Provide the [X, Y] coordinate of the cell's center where the given text is located.  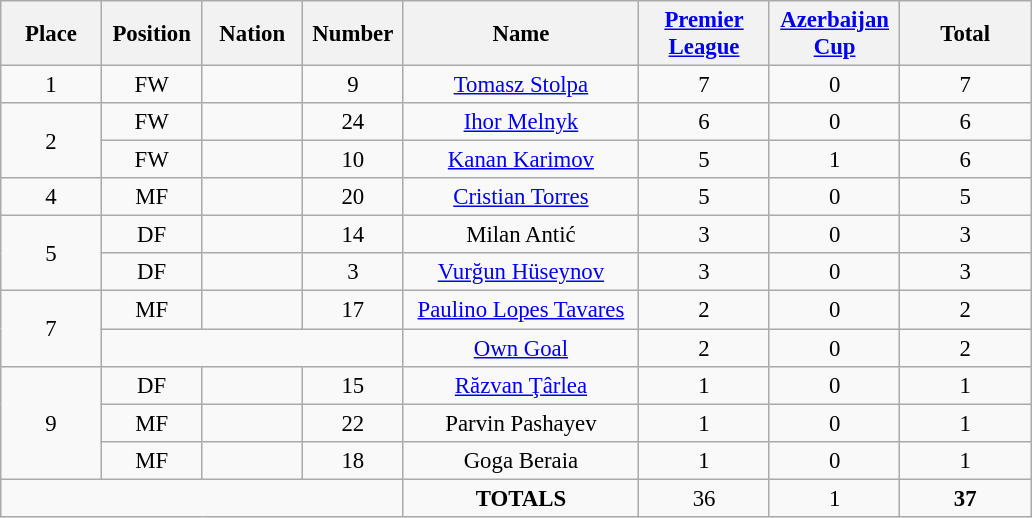
15 [354, 385]
10 [354, 160]
14 [354, 235]
Răzvan Ţârlea [521, 385]
Own Goal [521, 348]
Place [52, 34]
Milan Antić [521, 235]
Tomasz Stolpa [521, 85]
Ihor Melnyk [521, 122]
TOTALS [521, 498]
18 [354, 460]
Name [521, 34]
Parvin Pashayev [521, 423]
Azerbaijan Cup [834, 34]
Position [152, 34]
Premier League [704, 34]
36 [704, 498]
Cristian Torres [521, 197]
Number [354, 34]
Vurğun Hüseynov [521, 273]
17 [354, 310]
22 [354, 423]
20 [354, 197]
Nation [252, 34]
Goga Beraia [521, 460]
4 [52, 197]
Kanan Karimov [521, 160]
Total [966, 34]
24 [354, 122]
Paulino Lopes Tavares [521, 310]
37 [966, 498]
